Return (x, y) of the center of cell containing provided text 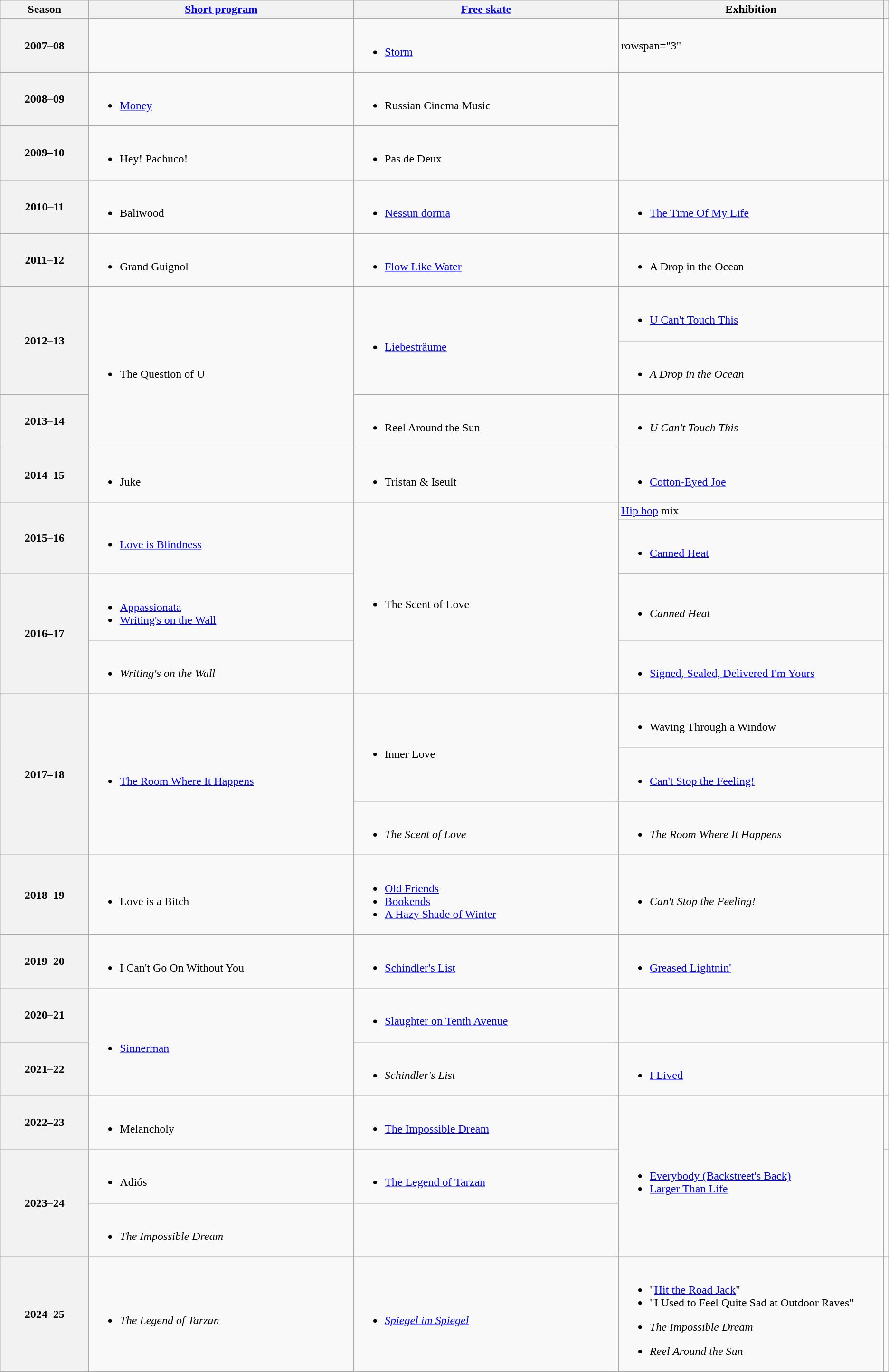
2008–09 (45, 99)
2022–23 (45, 1122)
2018–19 (45, 895)
2012–13 (45, 341)
Tristan & Iseult (486, 475)
I Lived (751, 1069)
2020–21 (45, 1015)
rowspan="3" (751, 46)
2007–08 (45, 46)
Everybody (Backstreet's Back)Larger Than Life (751, 1176)
Old FriendsBookendsA Hazy Shade of Winter (486, 895)
2016–17 (45, 634)
Slaughter on Tenth Avenue (486, 1015)
2010–11 (45, 206)
Signed, Sealed, Delivered I'm Yours (751, 667)
Free skate (486, 10)
Adiós (221, 1176)
Writing's on the Wall (221, 667)
Waving Through a Window (751, 721)
2011–12 (45, 260)
Exhibition (751, 10)
Pas de Deux (486, 153)
Sinnerman (221, 1042)
2023–24 (45, 1203)
Greased Lightnin' (751, 962)
2015–16 (45, 538)
Grand Guignol (221, 260)
The Time Of My Life (751, 206)
2009–10 (45, 153)
Short program (221, 10)
Love is a Bitch (221, 895)
I Can't Go On Without You (221, 962)
Liebesträume (486, 341)
Flow Like Water (486, 260)
2013–14 (45, 421)
Hey! Pachuco! (221, 153)
"Hit the Road Jack""I Used to Feel Quite Sad at Outdoor Raves"The Impossible DreamReel Around the Sun (751, 1314)
Storm (486, 46)
2024–25 (45, 1314)
Spiegel im Spiegel (486, 1314)
2019–20 (45, 962)
Baliwood (221, 206)
Juke (221, 475)
Season (45, 10)
AppassionataWriting's on the Wall (221, 607)
2021–22 (45, 1069)
Nessun dorma (486, 206)
Hip hop mix (751, 511)
Love is Blindness (221, 538)
Inner Love (486, 748)
2014–15 (45, 475)
Money (221, 99)
2017–18 (45, 774)
Melancholy (221, 1122)
Cotton-Eyed Joe (751, 475)
Reel Around the Sun (486, 421)
The Question of U (221, 368)
Russian Cinema Music (486, 99)
